Scan for the cell matching the given text and deliver its [x, y] coordinate at center. 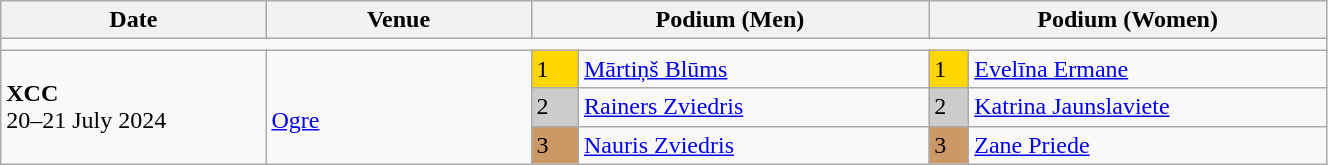
Katrina Jaunslaviete [1148, 107]
Evelīna Ermane [1148, 69]
Podium (Women) [1128, 20]
Mārtiņš Blūms [753, 69]
Rainers Zviedris [753, 107]
Ogre [398, 107]
XCC 20–21 July 2024 [134, 107]
Date [134, 20]
Nauris Zviedris [753, 145]
Zane Priede [1148, 145]
Podium (Men) [730, 20]
Venue [398, 20]
